Extract the [X, Y] coordinate from the center of the cell holding the provided text.  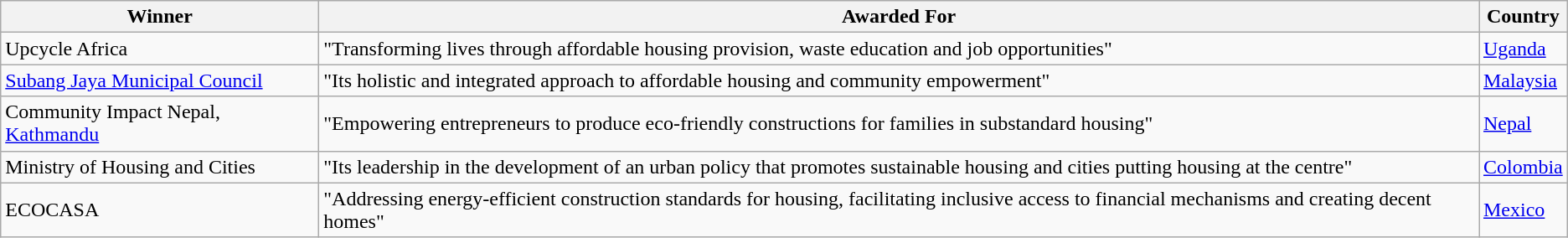
"Empowering entrepreneurs to produce eco-friendly constructions for families in substandard housing" [900, 124]
Community Impact Nepal, Kathmandu [160, 124]
Awarded For [900, 17]
Mexico [1524, 210]
Colombia [1524, 167]
Country [1524, 17]
Malaysia [1524, 80]
"Its leadership in the development of an urban policy that promotes sustainable housing and cities putting housing at the centre" [900, 167]
Ministry of Housing and Cities [160, 167]
"Transforming lives through affordable housing provision, waste education and job opportunities" [900, 49]
"Its holistic and integrated approach to affordable housing and community empowerment" [900, 80]
Winner [160, 17]
Upcycle Africa [160, 49]
Uganda [1524, 49]
"Addressing energy-efficient construction standards for housing, facilitating inclusive access to financial mechanisms and creating decent homes" [900, 210]
Nepal [1524, 124]
Subang Jaya Municipal Council [160, 80]
ECOCASA [160, 210]
